Capture the cell that displays the provided text and extract its (X, Y) central coordinate. 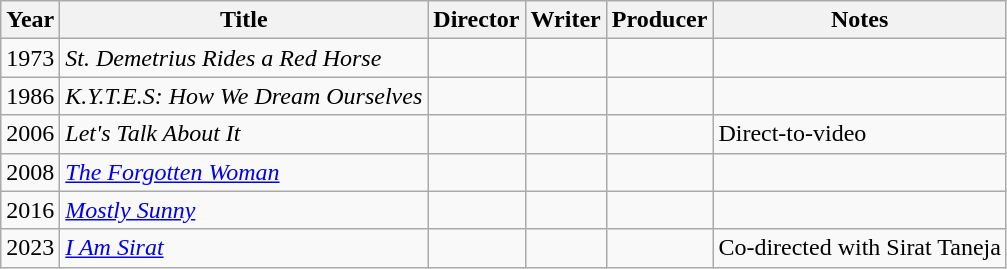
Producer (660, 20)
2006 (30, 134)
Mostly Sunny (244, 210)
Director (476, 20)
Let's Talk About It (244, 134)
Direct-to-video (860, 134)
Co-directed with Sirat Taneja (860, 248)
Writer (566, 20)
K.Y.T.E.S: How We Dream Ourselves (244, 96)
The Forgotten Woman (244, 172)
Title (244, 20)
St. Demetrius Rides a Red Horse (244, 58)
I Am Sirat (244, 248)
Year (30, 20)
2016 (30, 210)
2023 (30, 248)
2008 (30, 172)
1973 (30, 58)
Notes (860, 20)
1986 (30, 96)
